Search for the cell housing the specified text and yield its [x, y] center coordinate. 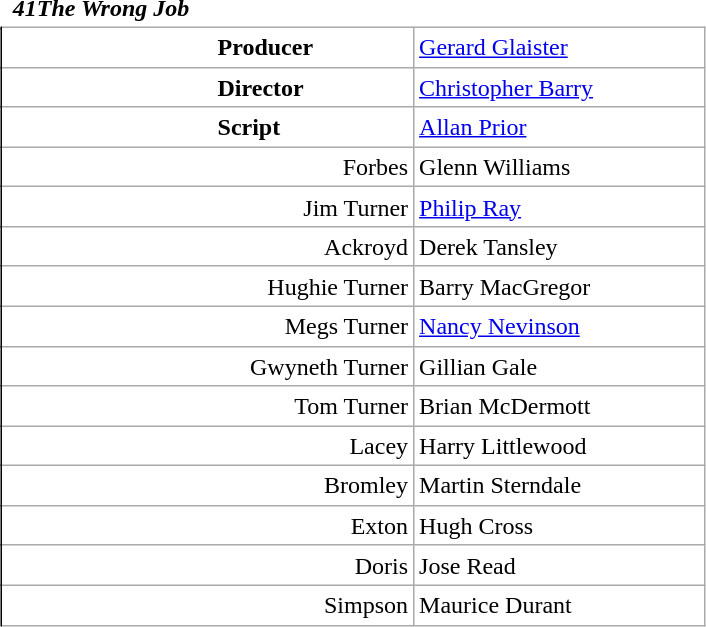
Derek Tansley [560, 247]
Forbes [208, 167]
Gillian Gale [560, 366]
Director [208, 87]
Philip Ray [560, 207]
Christopher Barry [560, 87]
Hugh Cross [560, 525]
Hughie Turner [208, 286]
Allan Prior [560, 127]
Brian McDermott [560, 406]
Gerard Glaister [560, 47]
Doris [208, 565]
Tom Turner [208, 406]
Bromley [208, 486]
Exton [208, 525]
Gwyneth Turner [208, 366]
Nancy Nevinson [560, 326]
Megs Turner [208, 326]
Glenn Williams [560, 167]
Producer [208, 47]
Lacey [208, 446]
Harry Littlewood [560, 446]
Jose Read [560, 565]
Ackroyd [208, 247]
Maurice Durant [560, 605]
Simpson [208, 605]
Martin Sterndale [560, 486]
Barry MacGregor [560, 286]
Script [208, 127]
Jim Turner [208, 207]
